Find where the given text appears and provide that cell's center as [X, Y] coordinate. 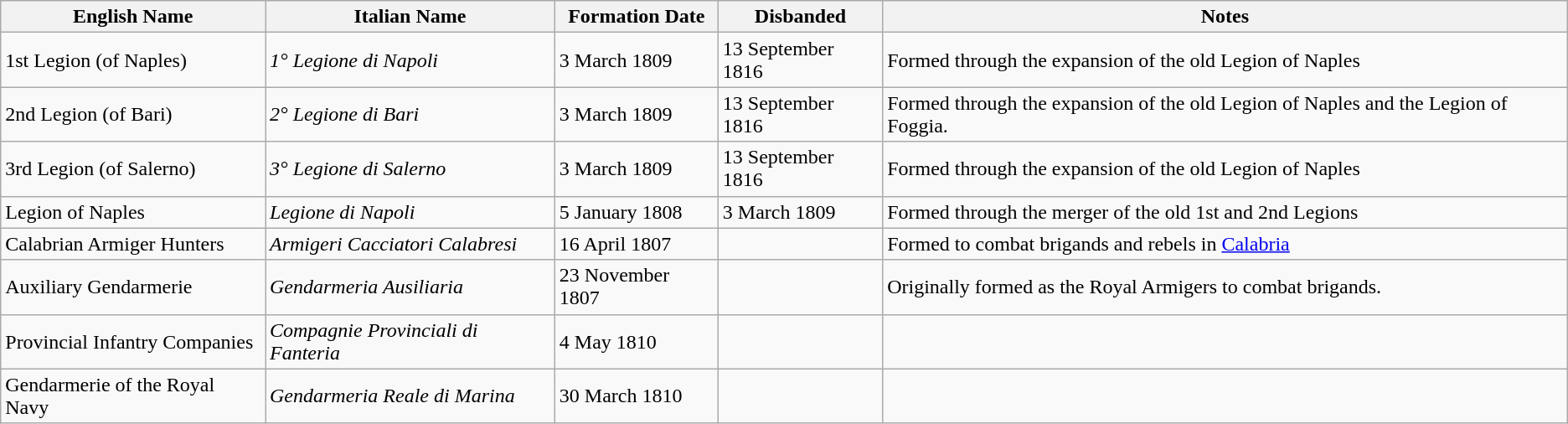
Notes [1225, 17]
4 May 1810 [637, 342]
Legione di Napoli [410, 212]
16 April 1807 [637, 244]
Provincial Infantry Companies [133, 342]
30 March 1810 [637, 396]
Disbanded [800, 17]
Gendarmeria Reale di Marina [410, 396]
Auxiliary Gendarmerie [133, 287]
2nd Legion (of Bari) [133, 114]
Gendarmerie of the Royal Navy [133, 396]
Compagnie Provinciali di Fanteria [410, 342]
23 November 1807 [637, 287]
Formation Date [637, 17]
3° Legione di Salerno [410, 169]
Formed through the expansion of the old Legion of Naples and the Legion of Foggia. [1225, 114]
Gendarmeria Ausiliaria [410, 287]
Armigeri Cacciatori Calabresi [410, 244]
Formed to combat brigands and rebels in Calabria [1225, 244]
1° Legione di Napoli [410, 60]
3rd Legion (of Salerno) [133, 169]
5 January 1808 [637, 212]
Calabrian Armiger Hunters [133, 244]
English Name [133, 17]
2° Legione di Bari [410, 114]
Legion of Naples [133, 212]
Italian Name [410, 17]
1st Legion (of Naples) [133, 60]
Originally formed as the Royal Armigers to combat brigands. [1225, 287]
Formed through the merger of the old 1st and 2nd Legions [1225, 212]
